Detect which cell encompasses the target text, then output its (x, y) center coordinate. 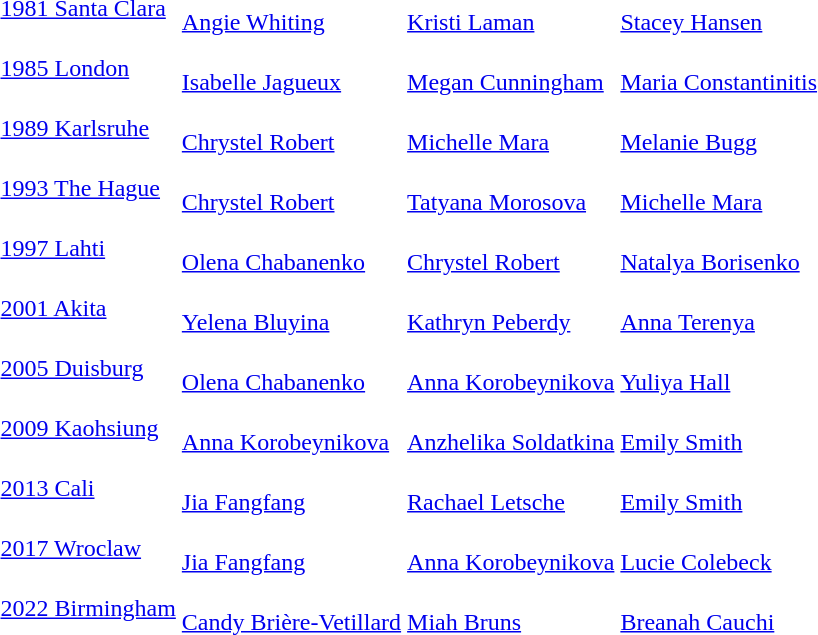
Yelena Bluyina (291, 308)
Isabelle Jagueux (291, 68)
Tatyana Morosova (511, 188)
Michelle Mara (511, 128)
Rachael Letsche (511, 488)
Anzhelika Soldatkina (511, 428)
Kathryn Peberdy (511, 308)
Megan Cunningham (511, 68)
